For the text-containing cell, return its midpoint in (X, Y) coordinate format. 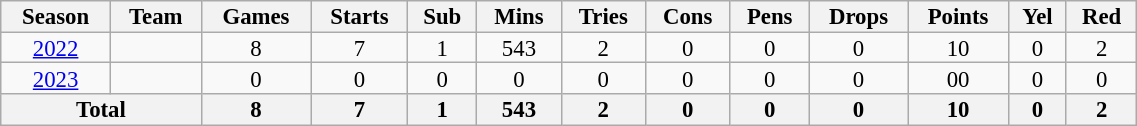
Red (1101, 16)
Season (56, 16)
Cons (688, 16)
Games (256, 16)
Starts (360, 16)
Drops (858, 16)
Yel (1037, 16)
Sub (442, 16)
2022 (56, 48)
Mins (520, 16)
Total (101, 110)
Points (958, 16)
Tries (603, 16)
2023 (56, 78)
Team (156, 16)
00 (958, 78)
Pens (770, 16)
